Output the (x, y) coordinate of the center of the cell containing the given text.  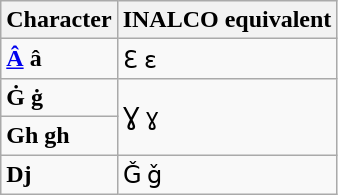
Dj (59, 174)
Ɛ ɛ (227, 59)
Gh gh (59, 135)
Ġ ġ (59, 97)
INALCO equivalent (227, 20)
Ǧ ǧ (227, 174)
Ɣ ɣ (227, 116)
Â â (59, 59)
Character (59, 20)
